Capture the cell that displays the provided text and extract its (X, Y) central coordinate. 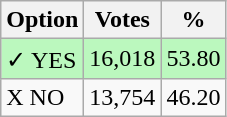
46.20 (194, 97)
13,754 (122, 97)
Option (42, 20)
% (194, 20)
16,018 (122, 59)
53.80 (194, 59)
Votes (122, 20)
✓ YES (42, 59)
X NO (42, 97)
